Provide the (x, y) coordinate of the cell's center where the given text is located.  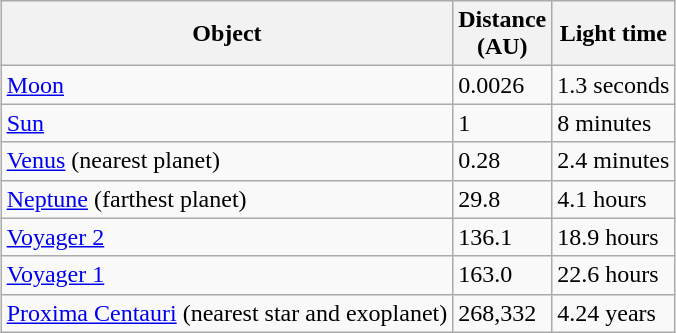
Venus (nearest planet) (227, 161)
163.0 (502, 275)
1 (502, 123)
Voyager 2 (227, 237)
4.1 hours (614, 199)
0.28 (502, 161)
Voyager 1 (227, 275)
Neptune (farthest planet) (227, 199)
136.1 (502, 237)
Sun (227, 123)
4.24 years (614, 313)
Object (227, 34)
268,332 (502, 313)
0.0026 (502, 85)
1.3 seconds (614, 85)
Light time (614, 34)
Moon (227, 85)
2.4 minutes (614, 161)
Distance(AU) (502, 34)
29.8 (502, 199)
22.6 hours (614, 275)
18.9 hours (614, 237)
8 minutes (614, 123)
Proxima Centauri (nearest star and exoplanet) (227, 313)
